Extract the [X, Y] coordinate from the center of the cell holding the provided text.  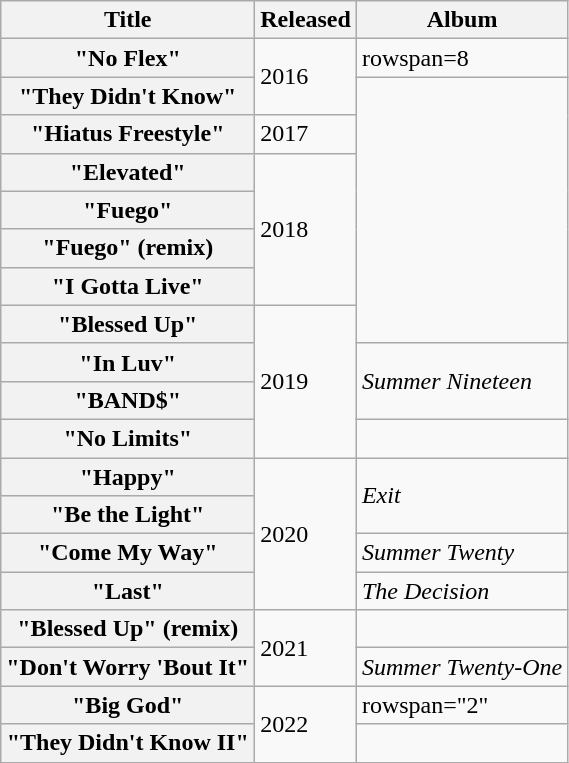
The Decision [462, 591]
Summer Twenty [462, 553]
Title [128, 20]
2020 [306, 534]
"Don't Worry 'Bout It" [128, 667]
rowspan="2" [462, 705]
"Come My Way" [128, 553]
2022 [306, 724]
"Fuego" (remix) [128, 248]
"No Flex" [128, 58]
2019 [306, 381]
"Elevated" [128, 172]
Released [306, 20]
rowspan=8 [462, 58]
Exit [462, 496]
"I Gotta Live" [128, 286]
"Last" [128, 591]
"They Didn't Know" [128, 96]
"Happy" [128, 477]
"Hiatus Freestyle" [128, 134]
"Blessed Up" [128, 324]
Summer Nineteen [462, 381]
"Blessed Up" (remix) [128, 629]
2017 [306, 134]
"No Limits" [128, 438]
2016 [306, 77]
2018 [306, 229]
"Fuego" [128, 210]
Album [462, 20]
"Big God" [128, 705]
"In Luv" [128, 362]
"BAND$" [128, 400]
"Be the Light" [128, 515]
Summer Twenty-One [462, 667]
2021 [306, 648]
"They Didn't Know II" [128, 743]
